For the text-containing cell, return its midpoint in (X, Y) coordinate format. 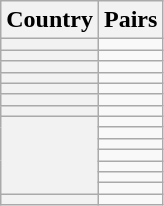
Country (50, 20)
Pairs (130, 20)
